Output the [x, y] coordinate of the center of the cell containing the given text.  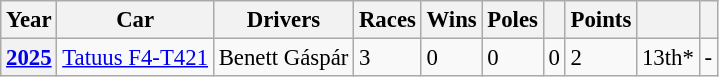
- [708, 58]
Benett Gáspár [283, 58]
Drivers [283, 20]
13th* [668, 58]
Year [29, 20]
2025 [29, 58]
Poles [512, 20]
Tatuus F4-T421 [135, 58]
3 [388, 58]
Wins [452, 20]
2 [600, 58]
Car [135, 20]
Races [388, 20]
Points [600, 20]
